Capture the cell that displays the provided text and extract its [x, y] central coordinate. 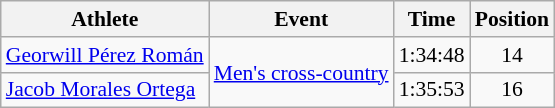
14 [512, 55]
Athlete [105, 19]
16 [512, 90]
1:35:53 [432, 90]
Position [512, 19]
1:34:48 [432, 55]
Men's cross-country [302, 72]
Time [432, 19]
Event [302, 19]
Georwill Pérez Román [105, 55]
Jacob Morales Ortega [105, 90]
